Find where the given text appears and provide that cell's center as [x, y] coordinate. 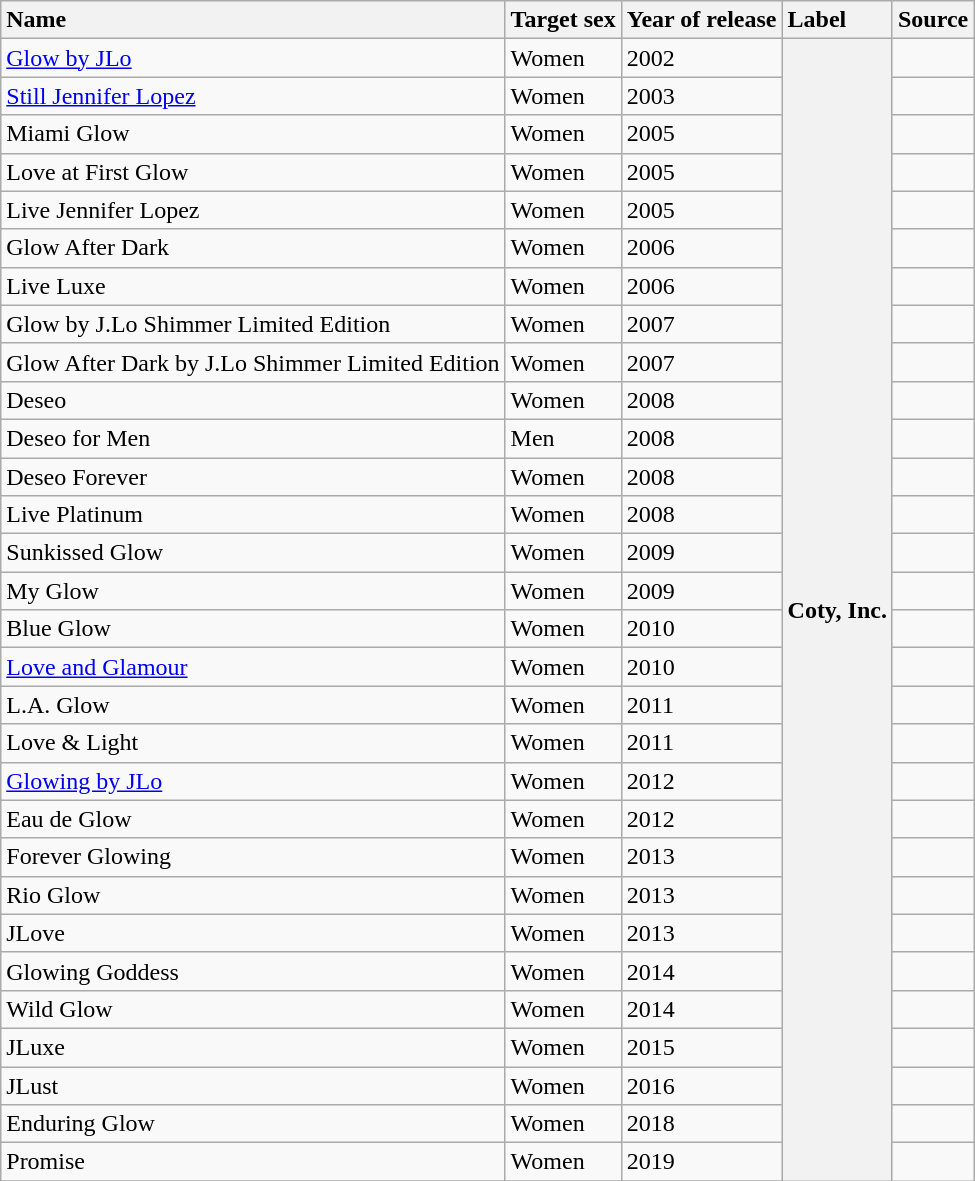
JLust [253, 1085]
Love & Light [253, 743]
Love at First Glow [253, 172]
Label [837, 20]
2003 [702, 96]
Miami Glow [253, 134]
Rio Glow [253, 895]
Name [253, 20]
Glow After Dark [253, 248]
Glow by JLo [253, 58]
Target sex [563, 20]
JLuxe [253, 1047]
Glowing by JLo [253, 781]
Deseo for Men [253, 438]
Year of release [702, 20]
2019 [702, 1162]
My Glow [253, 591]
Deseo Forever [253, 477]
2018 [702, 1124]
Live Jennifer Lopez [253, 210]
Glow After Dark by J.Lo Shimmer Limited Edition [253, 362]
2002 [702, 58]
Live Luxe [253, 286]
2015 [702, 1047]
Glowing Goddess [253, 971]
JLove [253, 933]
Glow by J.Lo Shimmer Limited Edition [253, 324]
Promise [253, 1162]
L.A. Glow [253, 705]
Deseo [253, 400]
Blue Glow [253, 629]
Sunkissed Glow [253, 553]
Men [563, 438]
Wild Glow [253, 1009]
Still Jennifer Lopez [253, 96]
Forever Glowing [253, 857]
Enduring Glow [253, 1124]
Coty, Inc. [837, 610]
Live Platinum [253, 515]
2016 [702, 1085]
Love and Glamour [253, 667]
Eau de Glow [253, 819]
Source [932, 20]
